For the text-containing cell, return its midpoint in (X, Y) coordinate format. 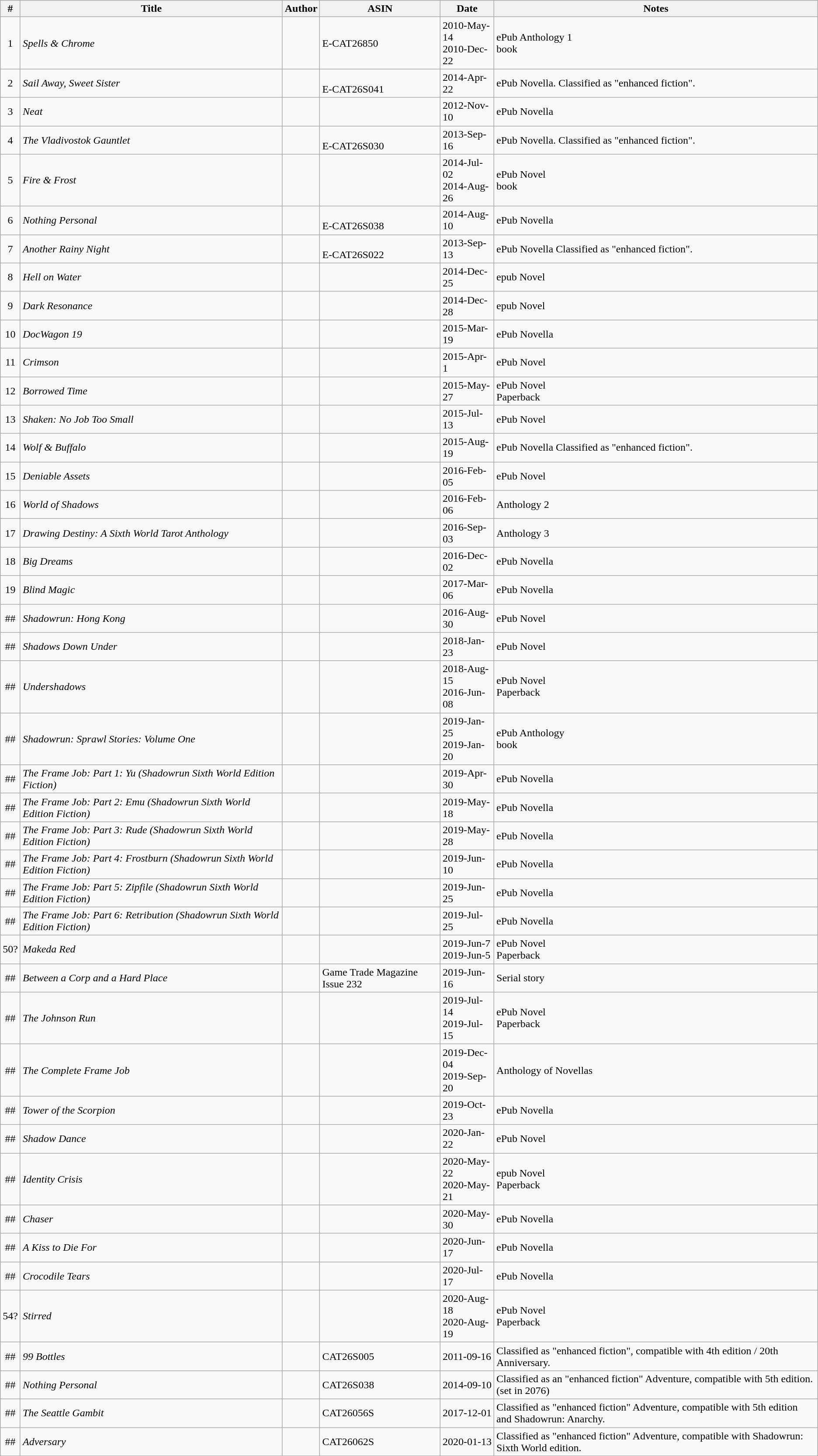
2014-Dec-28 (467, 306)
The Seattle Gambit (151, 1413)
2019-Jun-72019-Jun-5 (467, 949)
Chaser (151, 1219)
Crimson (151, 362)
2020-Jul-17 (467, 1276)
2019-Jul-142019-Jul-15 (467, 1018)
2014-Aug-10 (467, 220)
The Johnson Run (151, 1018)
7 (10, 249)
2014-Dec-25 (467, 277)
Between a Corp and a Hard Place (151, 978)
1 (10, 43)
2015-Jul-13 (467, 419)
6 (10, 220)
99 Bottles (151, 1356)
2016-Feb-05 (467, 476)
Fire & Frost (151, 180)
The Frame Job: Part 3: Rude (Shadowrun Sixth World Edition Fiction) (151, 836)
Dark Resonance (151, 306)
ASIN (380, 9)
Shaken: No Job Too Small (151, 419)
2013-Sep-16 (467, 140)
2019-Jan-252019-Jan-20 (467, 739)
19 (10, 590)
2019-Dec-042019-Sep-20 (467, 1070)
2012-Nov-10 (467, 112)
2016-Dec-02 (467, 562)
ePub Anthologybook (656, 739)
The Complete Frame Job (151, 1070)
Crocodile Tears (151, 1276)
World of Shadows (151, 505)
Big Dreams (151, 562)
The Vladivostok Gauntlet (151, 140)
2018-Aug-152016-Jun-08 (467, 687)
Tower of the Scorpion (151, 1110)
2020-May-222020-May-21 (467, 1179)
Wolf & Buffalo (151, 448)
11 (10, 362)
15 (10, 476)
Neat (151, 112)
2014-Jul-022014-Aug-26 (467, 180)
2016-Feb-06 (467, 505)
Hell on Water (151, 277)
CAT26S038 (380, 1384)
2010-May-142010-Dec-22 (467, 43)
Adversary (151, 1441)
2019-May-28 (467, 836)
Serial story (656, 978)
3 (10, 112)
2 (10, 83)
Classified as "enhanced fiction", compatible with 4th edition / 20th Anniversary. (656, 1356)
Spells & Chrome (151, 43)
E-CAT26850 (380, 43)
CAT26062S (380, 1441)
The Frame Job: Part 6: Retribution (Shadowrun Sixth World Edition Fiction) (151, 921)
Classified as an "enhanced fiction" Adventure, compatible with 5th edition. (set in 2076) (656, 1384)
Drawing Destiny: A Sixth World Tarot Anthology (151, 533)
2011-09-16 (467, 1356)
2020-Aug-182020-Aug-19 (467, 1316)
9 (10, 306)
5 (10, 180)
2016-Aug-30 (467, 618)
2019-Apr-30 (467, 779)
CAT26056S (380, 1413)
18 (10, 562)
14 (10, 448)
Borrowed Time (151, 390)
2017-12-01 (467, 1413)
ePub Novelbook (656, 180)
Anthology 2 (656, 505)
E-CAT26S038 (380, 220)
Classified as "enhanced fiction" Adventure, compatible with 5th edition and Shadowrun: Anarchy. (656, 1413)
Deniable Assets (151, 476)
2019-Oct-23 (467, 1110)
Anthology 3 (656, 533)
The Frame Job: Part 4: Frostburn (Shadowrun Sixth World Edition Fiction) (151, 864)
Undershadows (151, 687)
12 (10, 390)
54? (10, 1316)
Author (301, 9)
The Frame Job: Part 2: Emu (Shadowrun Sixth World Edition Fiction) (151, 807)
CAT26S005 (380, 1356)
2019-Jun-10 (467, 864)
8 (10, 277)
10 (10, 334)
2013-Sep-13 (467, 249)
2015-Mar-19 (467, 334)
2014-Apr-22 (467, 83)
2019-May-18 (467, 807)
2016-Sep-03 (467, 533)
DocWagon 19 (151, 334)
2014-09-10 (467, 1384)
Classified as "enhanced fiction" Adventure, compatible with Shadowrun: Sixth World edition. (656, 1441)
Shadowrun: Sprawl Stories: Volume One (151, 739)
ePub Anthology 1book (656, 43)
# (10, 9)
Date (467, 9)
Makeda Red (151, 949)
A Kiss to Die For (151, 1247)
Stirred (151, 1316)
E-CAT26S022 (380, 249)
Sail Away, Sweet Sister (151, 83)
2017-Mar-06 (467, 590)
Identity Crisis (151, 1179)
The Frame Job: Part 1: Yu (Shadowrun Sixth World Edition Fiction) (151, 779)
2015-May-27 (467, 390)
Anthology of Novellas (656, 1070)
4 (10, 140)
2020-Jun-17 (467, 1247)
Game Trade Magazine Issue 232 (380, 978)
E-CAT26S041 (380, 83)
2019-Jun-16 (467, 978)
Notes (656, 9)
Title (151, 9)
2015-Apr-1 (467, 362)
2020-May-30 (467, 1219)
Shadows Down Under (151, 646)
2020-01-13 (467, 1441)
17 (10, 533)
Blind Magic (151, 590)
50? (10, 949)
2015-Aug-19 (467, 448)
Another Rainy Night (151, 249)
Shadowrun: Hong Kong (151, 618)
2019-Jun-25 (467, 893)
2019-Jul-25 (467, 921)
The Frame Job: Part 5: Zipfile (Shadowrun Sixth World Edition Fiction) (151, 893)
2018-Jan-23 (467, 646)
2020-Jan-22 (467, 1139)
16 (10, 505)
13 (10, 419)
epub NovelPaperback (656, 1179)
E-CAT26S030 (380, 140)
Shadow Dance (151, 1139)
